Capture the cell that displays the provided text and extract its [x, y] central coordinate. 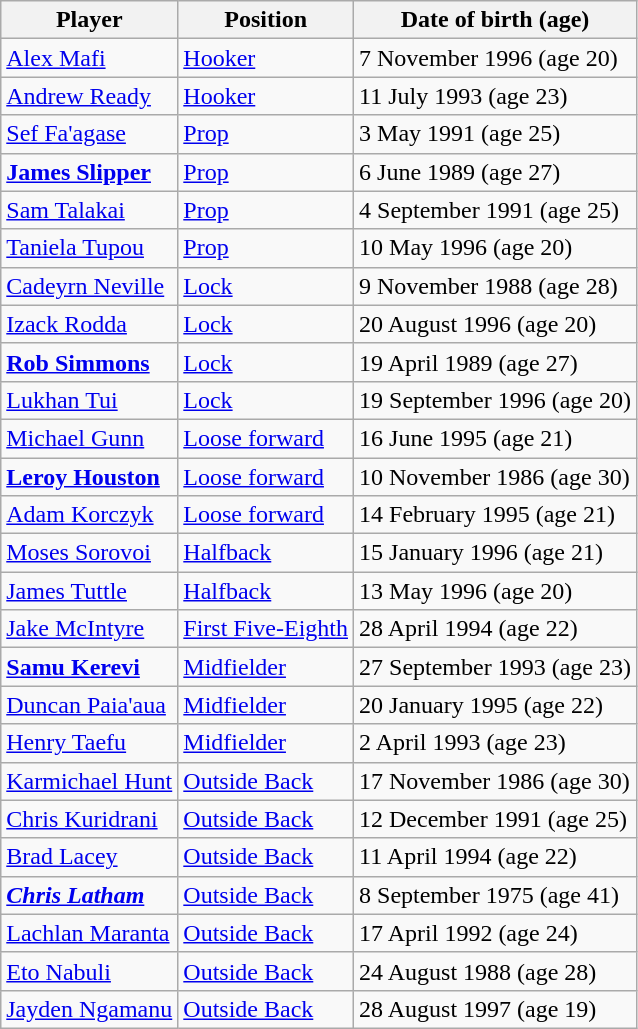
19 September 1996 (age 20) [496, 400]
Michael Gunn [90, 438]
13 May 1996 (age 20) [496, 591]
Lukhan Tui [90, 400]
Sam Talakai [90, 210]
Duncan Paia'aua [90, 705]
Date of birth (age) [496, 20]
Andrew Ready [90, 96]
14 February 1995 (age 21) [496, 515]
Leroy Houston [90, 477]
Cadeyrn Neville [90, 286]
Alex Mafi [90, 58]
Karmichael Hunt [90, 781]
Rob Simmons [90, 362]
Sef Fa'agase [90, 134]
7 November 1996 (age 20) [496, 58]
11 July 1993 (age 23) [496, 96]
Jayden Ngamanu [90, 1009]
19 April 1989 (age 27) [496, 362]
Lachlan Maranta [90, 933]
Chris Latham [90, 895]
4 September 1991 (age 25) [496, 210]
12 December 1991 (age 25) [496, 819]
Brad Lacey [90, 857]
Izack Rodda [90, 324]
Position [266, 20]
2 April 1993 (age 23) [496, 743]
17 April 1992 (age 24) [496, 933]
16 June 1995 (age 21) [496, 438]
17 November 1986 (age 30) [496, 781]
Eto Nabuli [90, 971]
20 January 1995 (age 22) [496, 705]
First Five-Eighth [266, 629]
Taniela Tupou [90, 248]
James Tuttle [90, 591]
10 November 1986 (age 30) [496, 477]
6 June 1989 (age 27) [496, 172]
24 August 1988 (age 28) [496, 971]
Samu Kerevi [90, 667]
Player [90, 20]
9 November 1988 (age 28) [496, 286]
15 January 1996 (age 21) [496, 553]
Jake McIntyre [90, 629]
20 August 1996 (age 20) [496, 324]
Chris Kuridrani [90, 819]
28 August 1997 (age 19) [496, 1009]
Moses Sorovoi [90, 553]
11 April 1994 (age 22) [496, 857]
Adam Korczyk [90, 515]
3 May 1991 (age 25) [496, 134]
Henry Taefu [90, 743]
27 September 1993 (age 23) [496, 667]
28 April 1994 (age 22) [496, 629]
James Slipper [90, 172]
8 September 1975 (age 41) [496, 895]
10 May 1996 (age 20) [496, 248]
